Scan for the cell matching the given text and deliver its [x, y] coordinate at center. 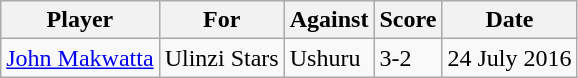
24 July 2016 [510, 58]
Player [80, 20]
3-2 [408, 58]
Ushuru [329, 58]
John Makwatta [80, 58]
Against [329, 20]
Date [510, 20]
For [222, 20]
Score [408, 20]
Ulinzi Stars [222, 58]
